Return the [x, y] coordinate for the center point of the cell that contains the specified text.  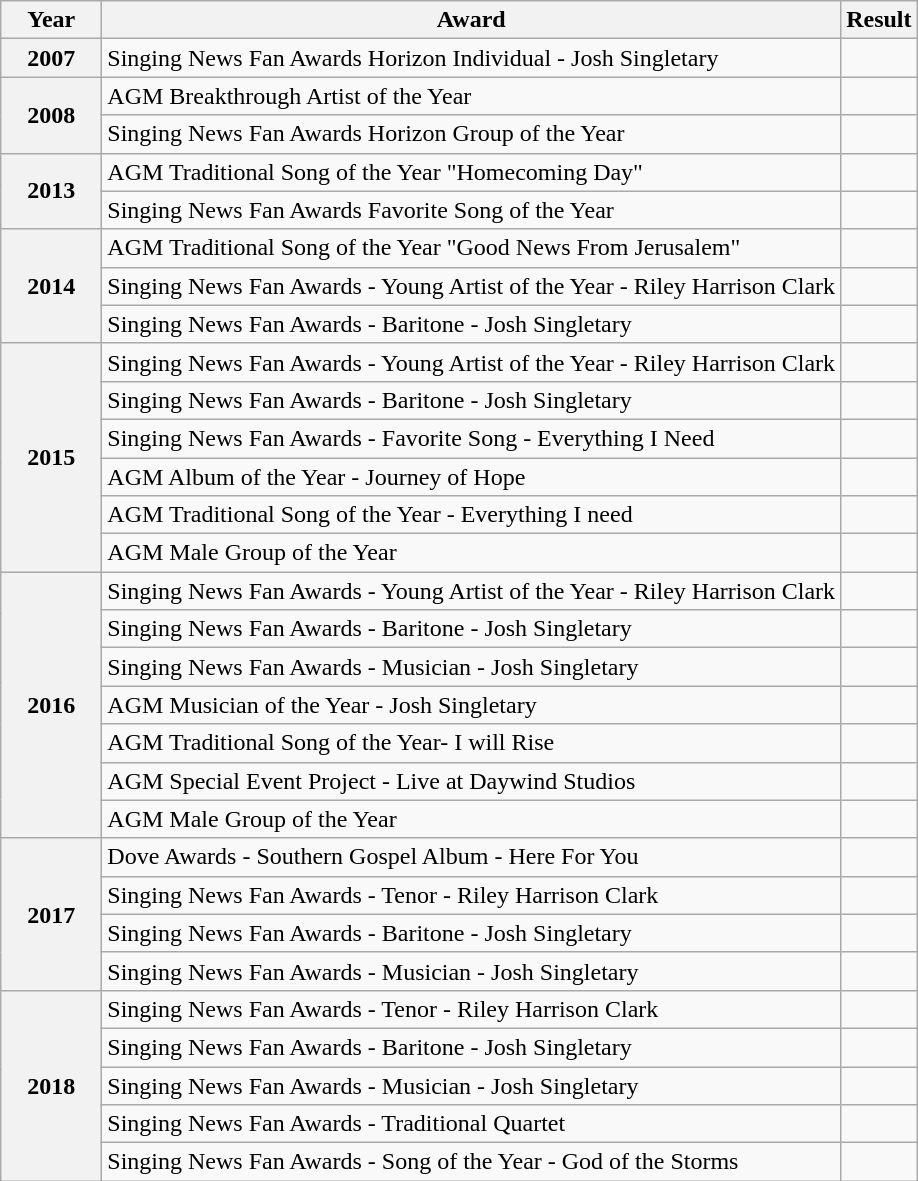
2008 [52, 115]
AGM Album of the Year - Journey of Hope [472, 477]
AGM Traditional Song of the Year - Everything I need [472, 515]
2016 [52, 705]
Singing News Fan Awards - Favorite Song - Everything I Need [472, 438]
AGM Traditional Song of the Year "Good News From Jerusalem" [472, 248]
2017 [52, 914]
AGM Musician of the Year - Josh Singletary [472, 705]
Award [472, 20]
Singing News Fan Awards - Traditional Quartet [472, 1124]
AGM Breakthrough Artist of the Year [472, 96]
2013 [52, 191]
Singing News Fan Awards Horizon Individual - Josh Singletary [472, 58]
Year [52, 20]
2014 [52, 286]
Dove Awards - Southern Gospel Album - Here For You [472, 857]
Singing News Fan Awards Horizon Group of the Year [472, 134]
Singing News Fan Awards Favorite Song of the Year [472, 210]
Singing News Fan Awards - Song of the Year - God of the Storms [472, 1162]
AGM Traditional Song of the Year- I will Rise [472, 743]
2007 [52, 58]
AGM Special Event Project - Live at Daywind Studios [472, 781]
Result [879, 20]
AGM Traditional Song of the Year "Homecoming Day" [472, 172]
2018 [52, 1085]
2015 [52, 457]
